From the cell containing the given text, extract its center point as (x, y) coordinate. 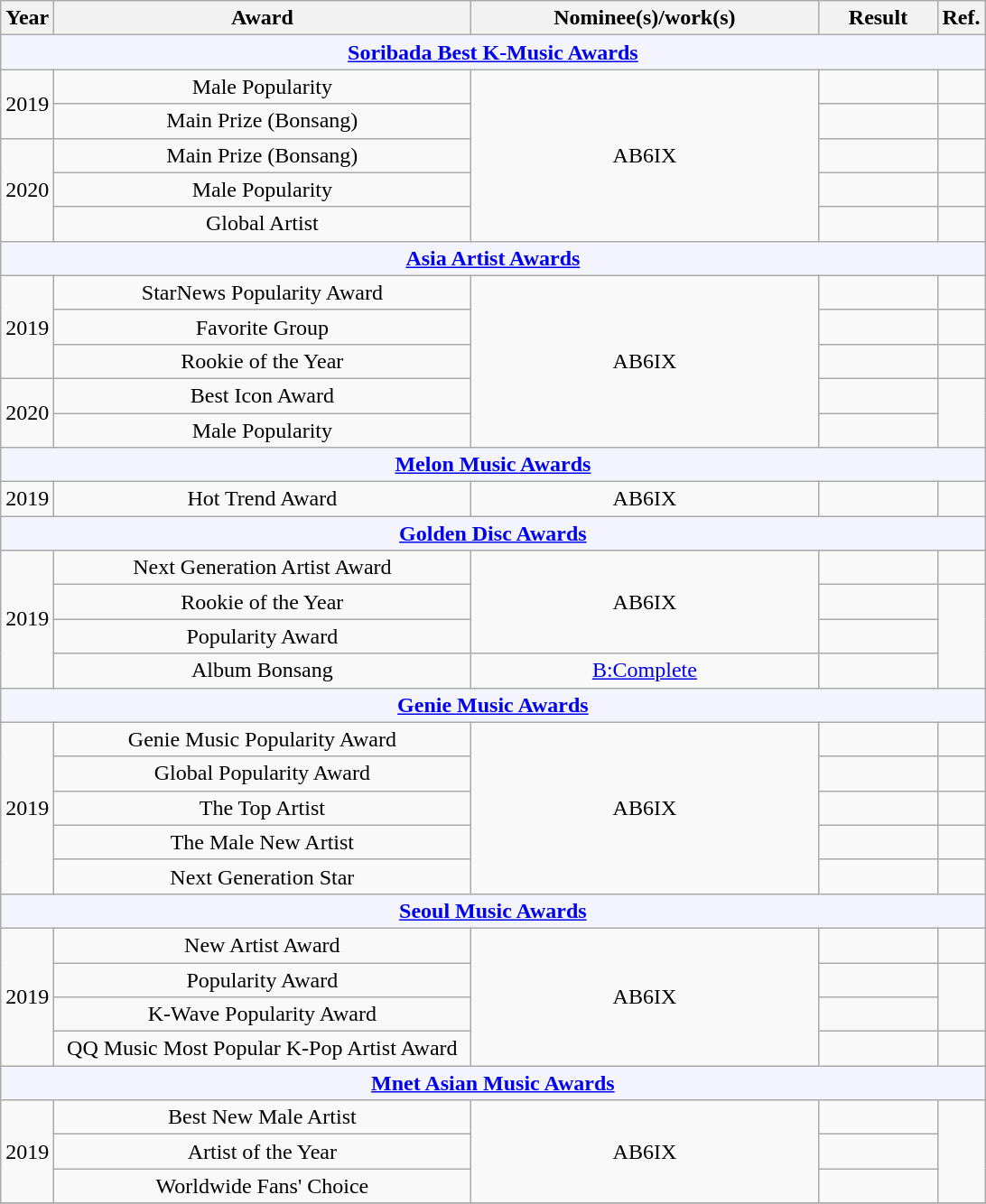
B:Complete (645, 671)
StarNews Popularity Award (262, 292)
Global Popularity Award (262, 773)
Global Artist (262, 224)
Ref. (961, 18)
Golden Disc Awards (493, 533)
K-Wave Popularity Award (262, 1014)
Result (878, 18)
The Male New Artist (262, 842)
Next Generation Star (262, 876)
QQ Music Most Popular K-Pop Artist Award (262, 1049)
New Artist Award (262, 945)
The Top Artist (262, 808)
Worldwide Fans' Choice (262, 1186)
Genie Music Popularity Award (262, 739)
Year (27, 18)
Genie Music Awards (493, 705)
Favorite Group (262, 327)
Hot Trend Award (262, 499)
Nominee(s)/work(s) (645, 18)
Best Icon Award (262, 395)
Artist of the Year (262, 1152)
Seoul Music Awards (493, 911)
Mnet Asian Music Awards (493, 1083)
Award (262, 18)
Melon Music Awards (493, 465)
Album Bonsang (262, 671)
Asia Artist Awards (493, 258)
Best New Male Artist (262, 1117)
Next Generation Artist Award (262, 568)
Soribada Best K-Music Awards (493, 52)
